Detect which cell encompasses the target text, then output its (x, y) center coordinate. 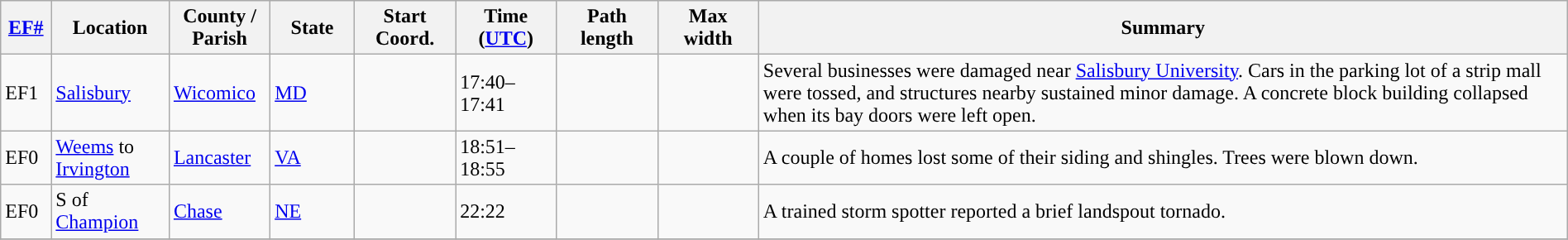
Max width (708, 28)
S of Champion (111, 212)
EF# (26, 28)
Weems to Irvington (111, 157)
22:22 (506, 212)
Wicomico (219, 93)
Time (UTC) (506, 28)
Summary (1163, 28)
A couple of homes lost some of their siding and shingles. Trees were blown down. (1163, 157)
18:51–18:55 (506, 157)
17:40–17:41 (506, 93)
Start Coord. (404, 28)
Salisbury (111, 93)
VA (313, 157)
County / Parish (219, 28)
NE (313, 212)
MD (313, 93)
A trained storm spotter reported a brief landspout tornado. (1163, 212)
Location (111, 28)
Path length (607, 28)
Chase (219, 212)
EF1 (26, 93)
State (313, 28)
Lancaster (219, 157)
